Scan for the cell matching the given text and deliver its (x, y) coordinate at center. 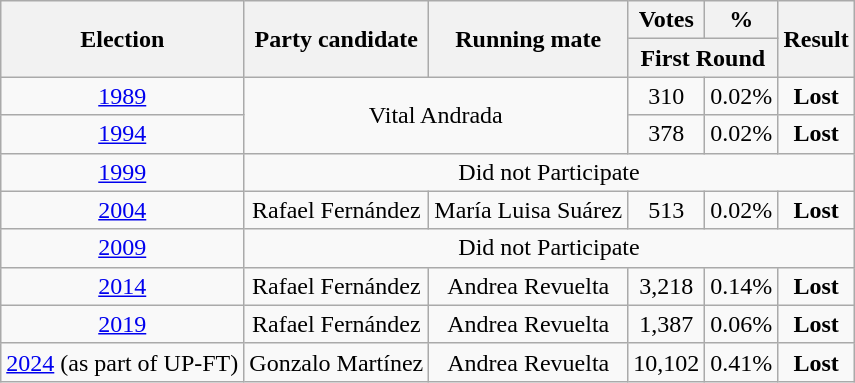
1989 (122, 96)
1994 (122, 134)
0.06% (742, 324)
Party candidate (336, 39)
2019 (122, 324)
Gonzalo Martínez (336, 362)
0.41% (742, 362)
378 (666, 134)
Election (122, 39)
Vital Andrada (436, 115)
310 (666, 96)
First Round (703, 58)
1999 (122, 172)
2014 (122, 286)
2004 (122, 210)
Result (816, 39)
Running mate (528, 39)
3,218 (666, 286)
1,387 (666, 324)
2024 (as part of UP-FT) (122, 362)
10,102 (666, 362)
Votes (666, 20)
0.14% (742, 286)
513 (666, 210)
% (742, 20)
2009 (122, 248)
María Luisa Suárez (528, 210)
